Find where the given text appears and provide that cell's center as (X, Y) coordinate. 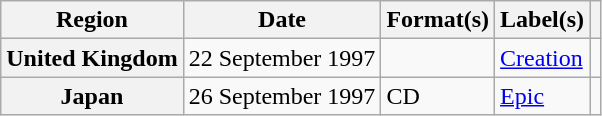
Creation (542, 58)
Japan (92, 96)
United Kingdom (92, 58)
Format(s) (438, 20)
Region (92, 20)
Date (282, 20)
22 September 1997 (282, 58)
26 September 1997 (282, 96)
Label(s) (542, 20)
Epic (542, 96)
CD (438, 96)
